Output the [x, y] coordinate of the center of the cell containing the given text.  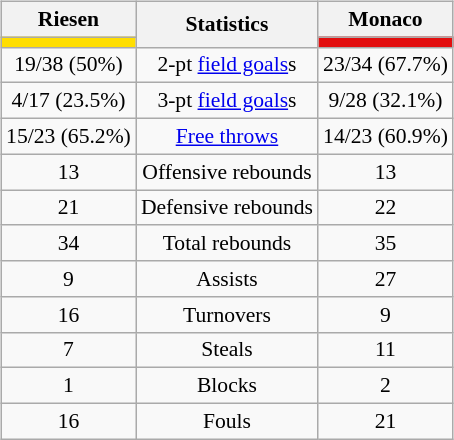
Steals [227, 350]
1 [68, 386]
35 [386, 243]
Total rebounds [227, 243]
22 [386, 208]
2 [386, 386]
9/28 (32.1%) [386, 101]
3-pt field goalss [227, 101]
11 [386, 350]
4/17 (23.5%) [68, 101]
19/38 (50%) [68, 65]
Offensive rebounds [227, 172]
15/23 (65.2%) [68, 136]
7 [68, 350]
Free throws [227, 136]
2-pt field goalss [227, 65]
Assists [227, 279]
Blocks [227, 386]
27 [386, 279]
Riesen [68, 19]
Monaco [386, 19]
23/34 (67.7%) [386, 65]
14/23 (60.9%) [386, 136]
Fouls [227, 421]
Turnovers [227, 314]
34 [68, 243]
Statistics [227, 24]
Defensive rebounds [227, 208]
